Pinpoint the cell where the given text exists, returning its (x, y) midpoint coordinate. 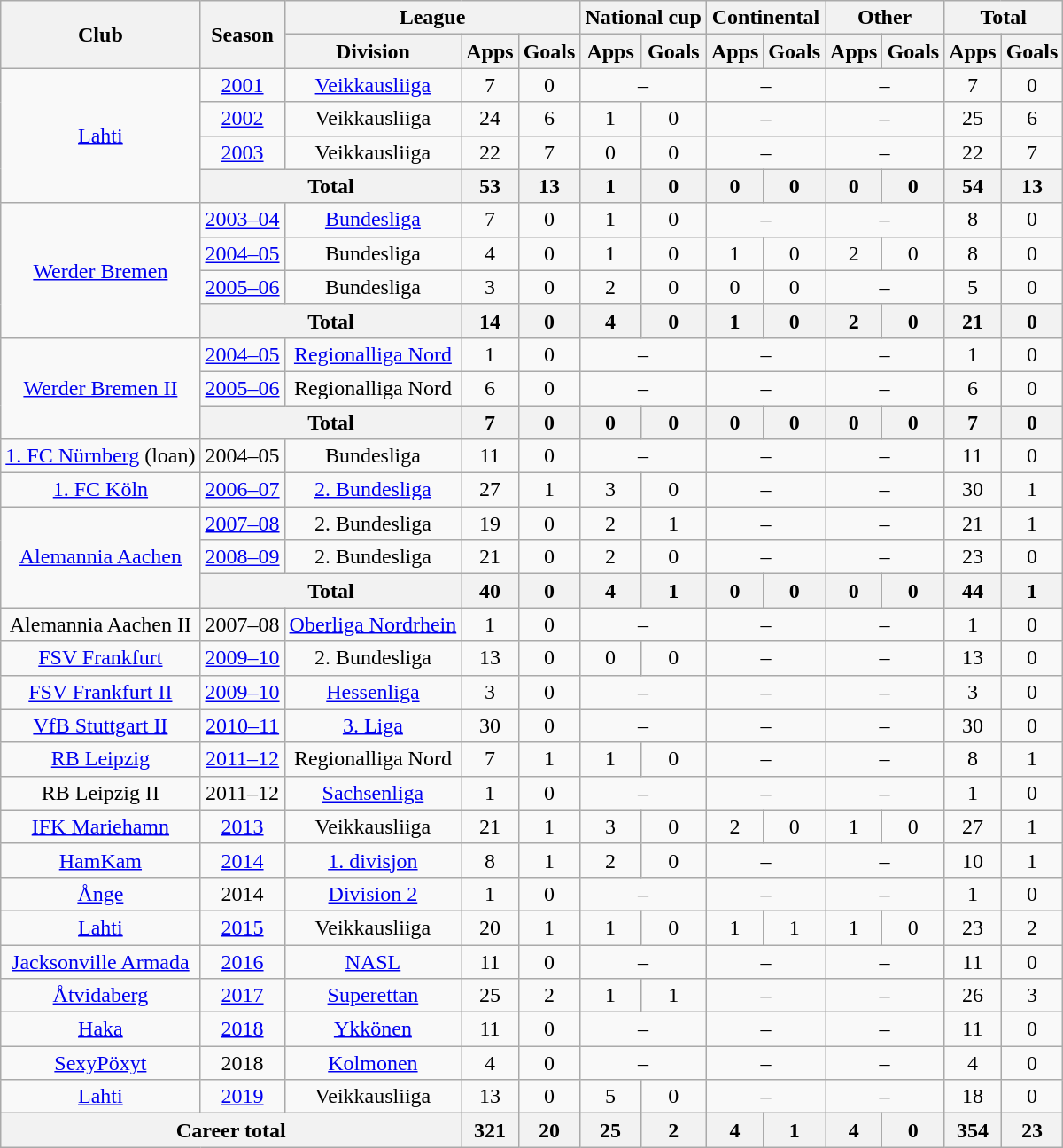
10 (973, 860)
Åtvidaberg (101, 996)
19 (490, 524)
2008–09 (243, 557)
321 (490, 1130)
FSV Frankfurt II (101, 692)
Werder Bremen (101, 270)
Jacksonville Armada (101, 961)
Ykkönen (373, 1029)
2001 (243, 85)
1. divisjon (373, 860)
2015 (243, 927)
Ånge (101, 894)
14 (490, 321)
354 (973, 1130)
RB Leipzig II (101, 793)
IFK Mariehamn (101, 826)
1. FC Köln (101, 490)
44 (973, 591)
2016 (243, 961)
Hessenliga (373, 692)
2002 (243, 119)
2010–11 (243, 725)
National cup (643, 18)
40 (490, 591)
2017 (243, 996)
Club (101, 35)
18 (973, 1097)
2013 (243, 826)
53 (490, 186)
Superettan (373, 996)
VfB Stuttgart II (101, 725)
Sachsenliga (373, 793)
HamKam (101, 860)
2003–04 (243, 220)
RB Leipzig (101, 759)
24 (490, 119)
Alemannia Aachen (101, 557)
Kolmonen (373, 1063)
Werder Bremen II (101, 388)
Oberliga Nordrhein (373, 624)
NASL (373, 961)
1. FC Nürnberg (loan) (101, 456)
54 (973, 186)
26 (973, 996)
Other (885, 18)
Continental (765, 18)
SexyPöxyt (101, 1063)
Division (373, 51)
2003 (243, 152)
3. Liga (373, 725)
Division 2 (373, 894)
Career total (231, 1130)
League (432, 18)
Haka (101, 1029)
2006–07 (243, 490)
FSV Frankfurt (101, 658)
Season (243, 35)
2019 (243, 1097)
Alemannia Aachen II (101, 624)
